Provide the (x, y) coordinate of the cell's center where the given text is located.  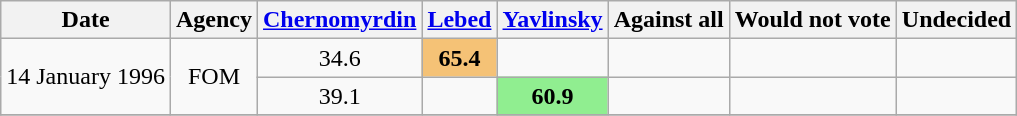
FOM (214, 77)
65.4 (460, 58)
39.1 (340, 96)
Date (86, 20)
14 January 1996 (86, 77)
34.6 (340, 58)
Would not vote (812, 20)
Yavlinsky (552, 20)
60.9 (552, 96)
Against all (668, 20)
Agency (214, 20)
Chernomyrdin (340, 20)
Lebed (460, 20)
Undecided (956, 20)
